Provide the (x, y) coordinate of the cell's center where the given text is located.  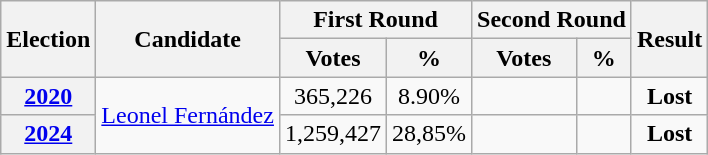
Election (48, 39)
2024 (48, 134)
2020 (48, 96)
Leonel Fernández (188, 115)
Second Round (552, 20)
Result (669, 39)
Candidate (188, 39)
28,85% (430, 134)
First Round (375, 20)
8.90% (430, 96)
365,226 (332, 96)
1,259,427 (332, 134)
